Search for the cell housing the specified text and yield its [X, Y] center coordinate. 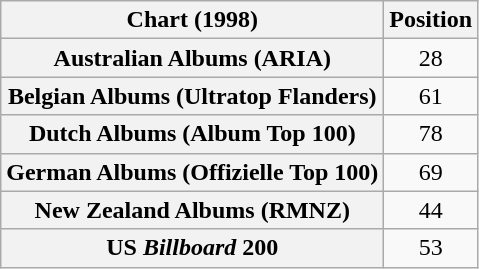
44 [431, 210]
Dutch Albums (Album Top 100) [192, 134]
German Albums (Offizielle Top 100) [192, 172]
53 [431, 248]
Position [431, 20]
Chart (1998) [192, 20]
New Zealand Albums (RMNZ) [192, 210]
Australian Albums (ARIA) [192, 58]
28 [431, 58]
Belgian Albums (Ultratop Flanders) [192, 96]
US Billboard 200 [192, 248]
78 [431, 134]
61 [431, 96]
69 [431, 172]
